Detect which cell encompasses the target text, then output its [X, Y] center coordinate. 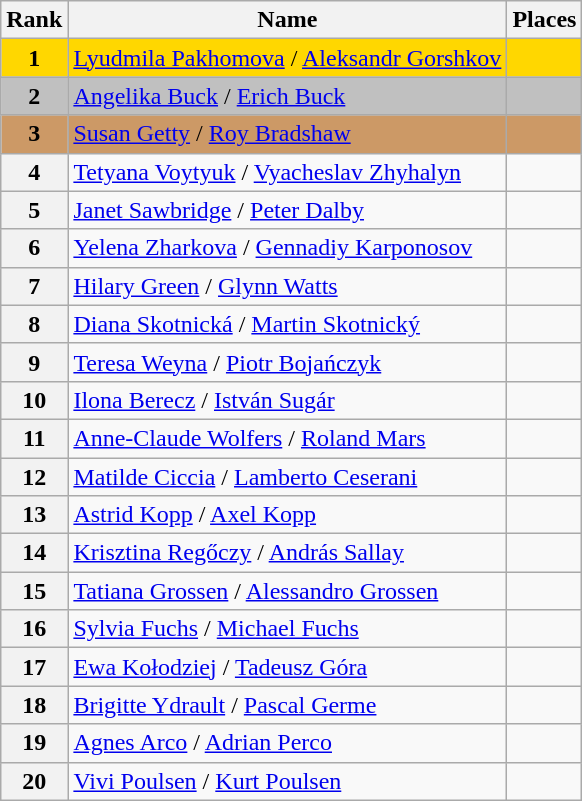
Krisztina Regőczy / András Sallay [288, 553]
12 [34, 477]
Anne-Claude Wolfers / Roland Mars [288, 438]
Yelena Zharkova / Gennadiy Karponosov [288, 248]
1 [34, 58]
Lyudmila Pakhomova / Aleksandr Gorshkov [288, 58]
Astrid Kopp / Axel Kopp [288, 515]
3 [34, 134]
5 [34, 210]
Diana Skotnická / Martin Skotnický [288, 324]
16 [34, 629]
Ilona Berecz / István Sugár [288, 400]
10 [34, 400]
Ewa Kołodziej / Tadeusz Góra [288, 667]
Teresa Weyna / Piotr Bojańczyk [288, 362]
4 [34, 172]
Angelika Buck / Erich Buck [288, 96]
18 [34, 705]
Matilde Ciccia / Lamberto Ceserani [288, 477]
9 [34, 362]
Susan Getty / Roy Bradshaw [288, 134]
Name [288, 20]
2 [34, 96]
Tatiana Grossen / Alessandro Grossen [288, 591]
11 [34, 438]
8 [34, 324]
6 [34, 248]
13 [34, 515]
Sylvia Fuchs / Michael Fuchs [288, 629]
Vivi Poulsen / Kurt Poulsen [288, 781]
Agnes Arco / Adrian Perco [288, 743]
Janet Sawbridge / Peter Dalby [288, 210]
Rank [34, 20]
20 [34, 781]
15 [34, 591]
17 [34, 667]
Brigitte Ydrault / Pascal Germe [288, 705]
Hilary Green / Glynn Watts [288, 286]
19 [34, 743]
7 [34, 286]
Places [544, 20]
14 [34, 553]
Tetyana Voytyuk / Vyacheslav Zhyhalyn [288, 172]
